Search for the cell housing the specified text and yield its [X, Y] center coordinate. 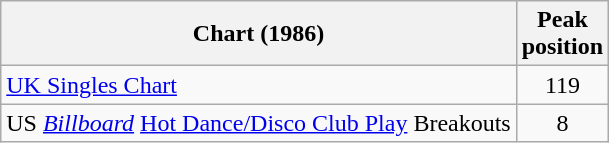
Chart (1986) [258, 34]
8 [562, 123]
Peakposition [562, 34]
UK Singles Chart [258, 85]
119 [562, 85]
US Billboard Hot Dance/Disco Club Play Breakouts [258, 123]
